From the cell containing the given text, extract its center point as [X, Y] coordinate. 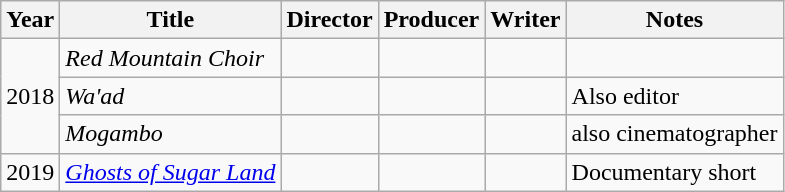
Title [170, 20]
2018 [30, 96]
Director [330, 20]
Year [30, 20]
Documentary short [674, 172]
Also editor [674, 96]
also cinematographer [674, 134]
Red Mountain Choir [170, 58]
Producer [432, 20]
2019 [30, 172]
Ghosts of Sugar Land [170, 172]
Mogambo [170, 134]
Wa'ad [170, 96]
Writer [526, 20]
Notes [674, 20]
